Detect which cell encompasses the target text, then output its [x, y] center coordinate. 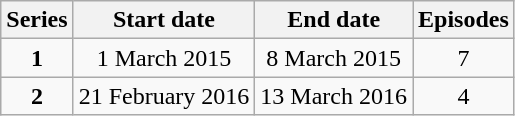
Episodes [464, 20]
1 March 2015 [164, 58]
End date [334, 20]
Series [37, 20]
1 [37, 58]
4 [464, 96]
7 [464, 58]
21 February 2016 [164, 96]
13 March 2016 [334, 96]
8 March 2015 [334, 58]
Start date [164, 20]
2 [37, 96]
